Provide the [x, y] coordinate of the cell's center where the given text is located.  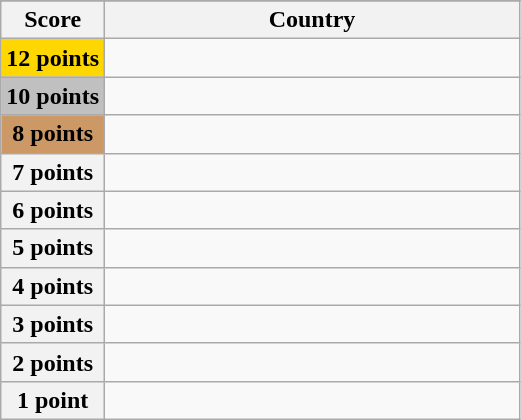
2 points [53, 362]
7 points [53, 172]
1 point [53, 400]
Country [312, 20]
10 points [53, 96]
6 points [53, 210]
8 points [53, 134]
Score [53, 20]
12 points [53, 58]
5 points [53, 248]
3 points [53, 324]
4 points [53, 286]
